For the text-containing cell, return its midpoint in (x, y) coordinate format. 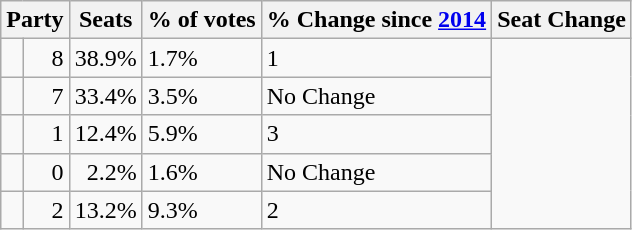
3.5% (202, 96)
12.4% (106, 134)
1.6% (202, 172)
2.2% (106, 172)
% Change since 2014 (376, 20)
0 (46, 172)
33.4% (106, 96)
13.2% (106, 210)
38.9% (106, 58)
1.7% (202, 58)
Party (35, 20)
8 (46, 58)
Seat Change (562, 20)
7 (46, 96)
3 (376, 134)
% of votes (202, 20)
9.3% (202, 210)
5.9% (202, 134)
Seats (106, 20)
